Pinpoint the cell where the given text exists, returning its (X, Y) midpoint coordinate. 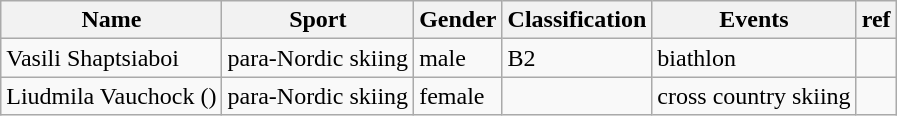
Sport (318, 20)
Classification (577, 20)
biathlon (754, 58)
cross country skiing (754, 96)
Vasili Shaptsiaboi (112, 58)
Liudmila Vauchock () (112, 96)
ref (876, 20)
Gender (458, 20)
female (458, 96)
Name (112, 20)
B2 (577, 58)
Events (754, 20)
male (458, 58)
